Return the (x, y) coordinate for the center point of the cell that contains the specified text.  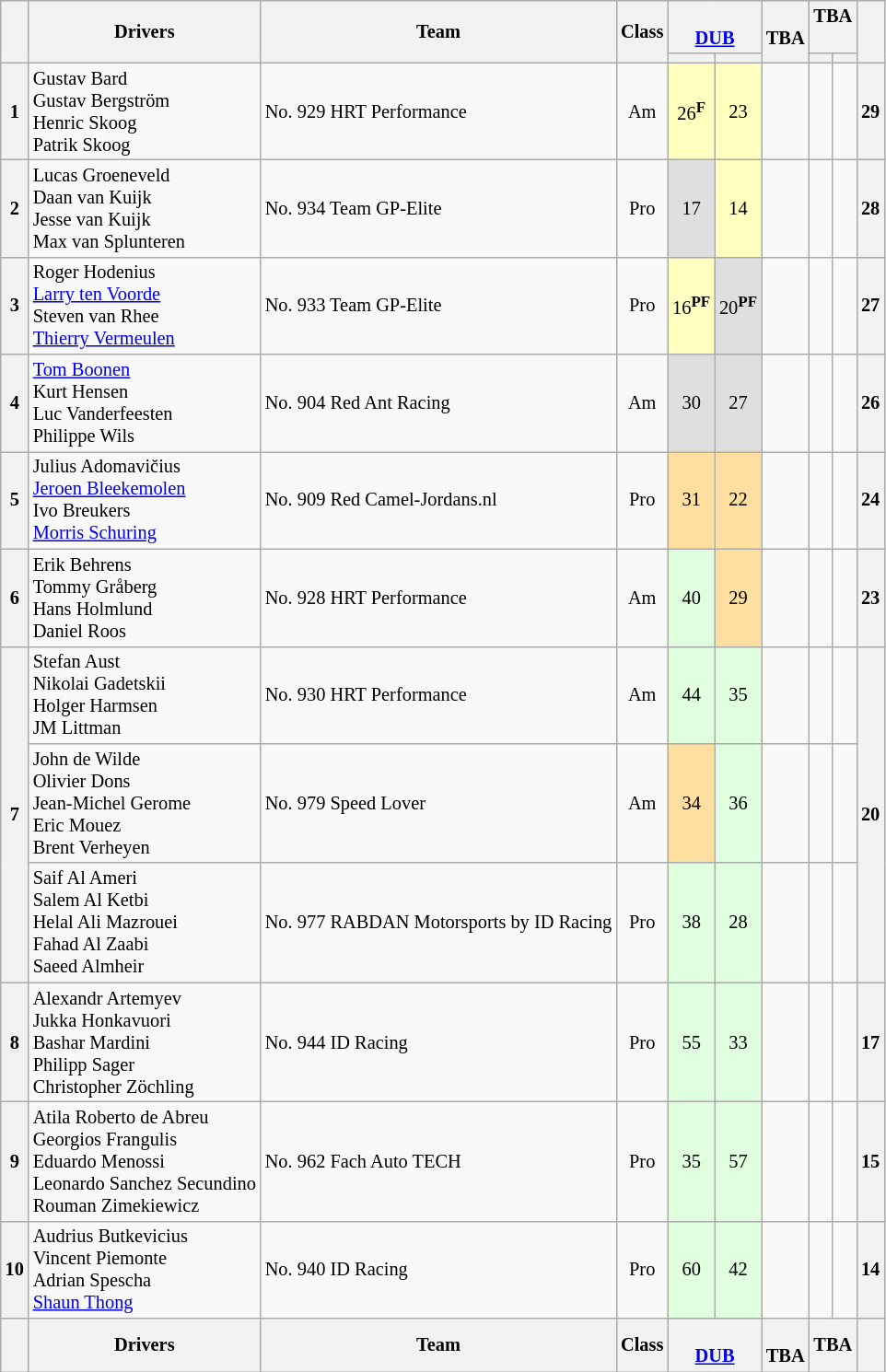
Gustav Bard Gustav Bergström Henric Skoog Patrik Skoog (145, 111)
No. 929 HRT Performance (438, 111)
36 (739, 803)
Alexandr Artemyev Jukka Honkavuori Bashar Mardini Philipp Sager Christopher Zöchling (145, 1042)
No. 934 Team GP-Elite (438, 208)
Julius Adomavičius Jeroen Bleekemolen Ivo Breukers Morris Schuring (145, 500)
44 (691, 695)
57 (739, 1161)
9 (15, 1161)
Audrius Butkevicius Vincent Piemonte Adrian Spescha Shaun Thong (145, 1270)
38 (691, 923)
Tom Boonen Kurt Hensen Luc Vanderfeesten Philippe Wils (145, 403)
42 (739, 1270)
No. 909 Red Camel-Jordans.nl (438, 500)
15 (870, 1161)
33 (739, 1042)
22 (739, 500)
31 (691, 500)
10 (15, 1270)
60 (691, 1270)
8 (15, 1042)
16PF (691, 306)
No. 962 Fach Auto TECH (438, 1161)
No. 904 Red Ant Racing (438, 403)
24 (870, 500)
No. 977 RABDAN Motorsports by ID Racing (438, 923)
No. 928 HRT Performance (438, 598)
No. 979 Speed Lover (438, 803)
4 (15, 403)
No. 944 ID Racing (438, 1042)
1 (15, 111)
26F (691, 111)
Stefan Aust Nikolai Gadetskii Holger Harmsen JM Littman (145, 695)
Saif Al Ameri Salem Al Ketbi Helal Ali Mazrouei Fahad Al Zaabi Saeed Almheir (145, 923)
6 (15, 598)
30 (691, 403)
No. 930 HRT Performance (438, 695)
No. 933 Team GP-Elite (438, 306)
2 (15, 208)
26 (870, 403)
3 (15, 306)
55 (691, 1042)
34 (691, 803)
Atila Roberto de Abreu Georgios Frangulis Eduardo Menossi Leonardo Sanchez Secundino Rouman Zimekiewicz (145, 1161)
40 (691, 598)
Roger Hodenius Larry ten Voorde Steven van Rhee Thierry Vermeulen (145, 306)
5 (15, 500)
Lucas Groeneveld Daan van Kuijk Jesse van Kuijk Max van Splunteren (145, 208)
20 (870, 814)
20PF (739, 306)
7 (15, 814)
Erik Behrens Tommy Gråberg Hans Holmlund Daniel Roos (145, 598)
No. 940 ID Racing (438, 1270)
John de Wilde Olivier Dons Jean-Michel Gerome Eric Mouez Brent Verheyen (145, 803)
